Output the (x, y) coordinate of the center of the cell containing the given text.  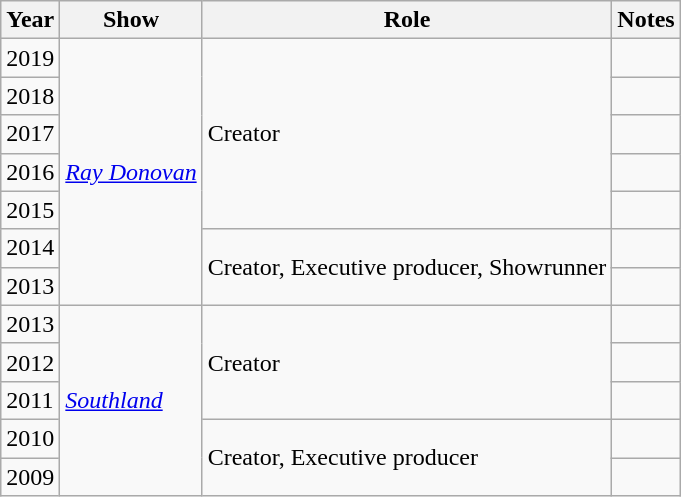
Ray Donovan (131, 172)
Creator, Executive producer, Showrunner (407, 267)
2012 (30, 362)
Southland (131, 400)
Show (131, 20)
2019 (30, 58)
2015 (30, 210)
2011 (30, 400)
2014 (30, 248)
2010 (30, 438)
Year (30, 20)
Notes (646, 20)
Role (407, 20)
2009 (30, 477)
2016 (30, 172)
2017 (30, 134)
Creator, Executive producer (407, 457)
2018 (30, 96)
